For the text-containing cell, return its midpoint in [X, Y] coordinate format. 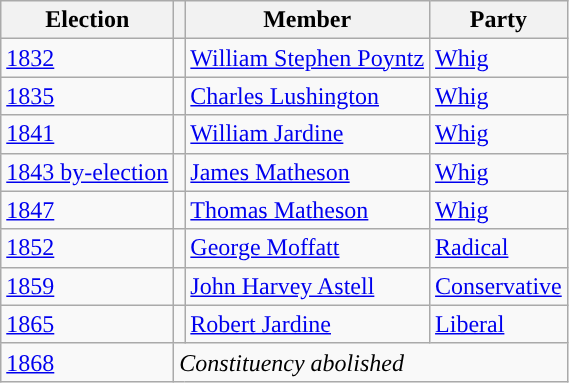
John Harvey Astell [308, 286]
Conservative [499, 286]
1847 [88, 210]
1843 by-election [88, 172]
1841 [88, 134]
William Stephen Poyntz [308, 58]
James Matheson [308, 172]
1859 [88, 286]
Robert Jardine [308, 324]
Thomas Matheson [308, 210]
1852 [88, 248]
Constituency abolished [370, 362]
Member [308, 20]
1868 [88, 362]
Election [88, 20]
Charles Lushington [308, 96]
1832 [88, 58]
Party [499, 20]
Liberal [499, 324]
George Moffatt [308, 248]
1865 [88, 324]
Radical [499, 248]
1835 [88, 96]
William Jardine [308, 134]
